For the text-containing cell, return its midpoint in [x, y] coordinate format. 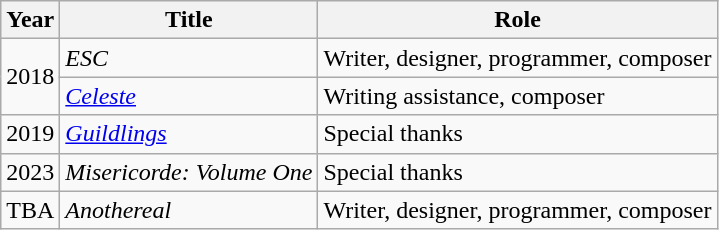
2018 [30, 77]
2019 [30, 134]
ESC [189, 58]
2023 [30, 172]
Guildlings [189, 134]
Title [189, 20]
Year [30, 20]
TBA [30, 210]
Role [518, 20]
Writing assistance, composer [518, 96]
Celeste [189, 96]
Anothereal [189, 210]
Misericorde: Volume One [189, 172]
